Detect which cell encompasses the target text, then output its [x, y] center coordinate. 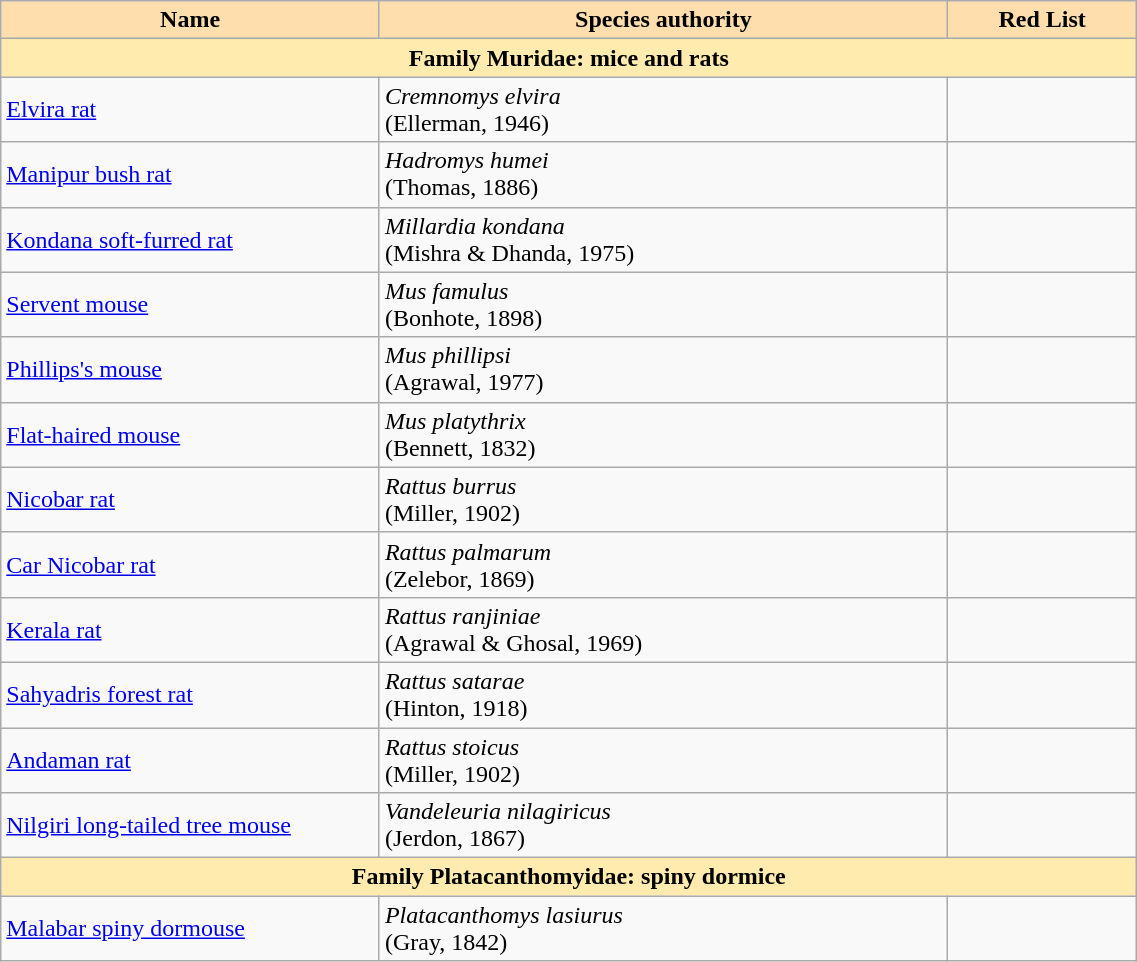
Servent mouse [190, 304]
Mus famulus(Bonhote, 1898) [663, 304]
Family Muridae: mice and rats [569, 58]
Kondana soft-furred rat [190, 240]
Red List [1042, 20]
Mus phillipsi(Agrawal, 1977) [663, 370]
Car Nicobar rat [190, 564]
Andaman rat [190, 760]
Platacanthomys lasiurus(Gray, 1842) [663, 928]
Nicobar rat [190, 500]
Mus platythrix(Bennett, 1832) [663, 434]
Rattus burrus(Miller, 1902) [663, 500]
Name [190, 20]
Elvira rat [190, 110]
Rattus satarae(Hinton, 1918) [663, 694]
Nilgiri long-tailed tree mouse [190, 826]
Kerala rat [190, 630]
Rattus stoicus(Miller, 1902) [663, 760]
Malabar spiny dormouse [190, 928]
Cremnomys elvira(Ellerman, 1946) [663, 110]
Vandeleuria nilagiricus(Jerdon, 1867) [663, 826]
Family Platacanthomyidae: spiny dormice [569, 877]
Sahyadris forest rat [190, 694]
Manipur bush rat [190, 174]
Species authority [663, 20]
Flat-haired mouse [190, 434]
Phillips's mouse [190, 370]
Rattus palmarum(Zelebor, 1869) [663, 564]
Millardia kondana(Mishra & Dhanda, 1975) [663, 240]
Rattus ranjiniae(Agrawal & Ghosal, 1969) [663, 630]
Hadromys humei(Thomas, 1886) [663, 174]
